Find where the given text appears and provide that cell's center as [x, y] coordinate. 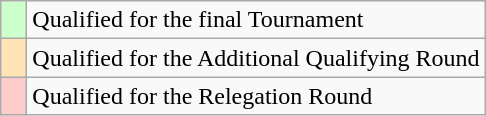
Qualified for the Relegation Round [256, 96]
Qualified for the Additional Qualifying Round [256, 58]
Qualified for the final Tournament [256, 20]
